Locate the cell with the specified text and output its (X, Y) center coordinate. 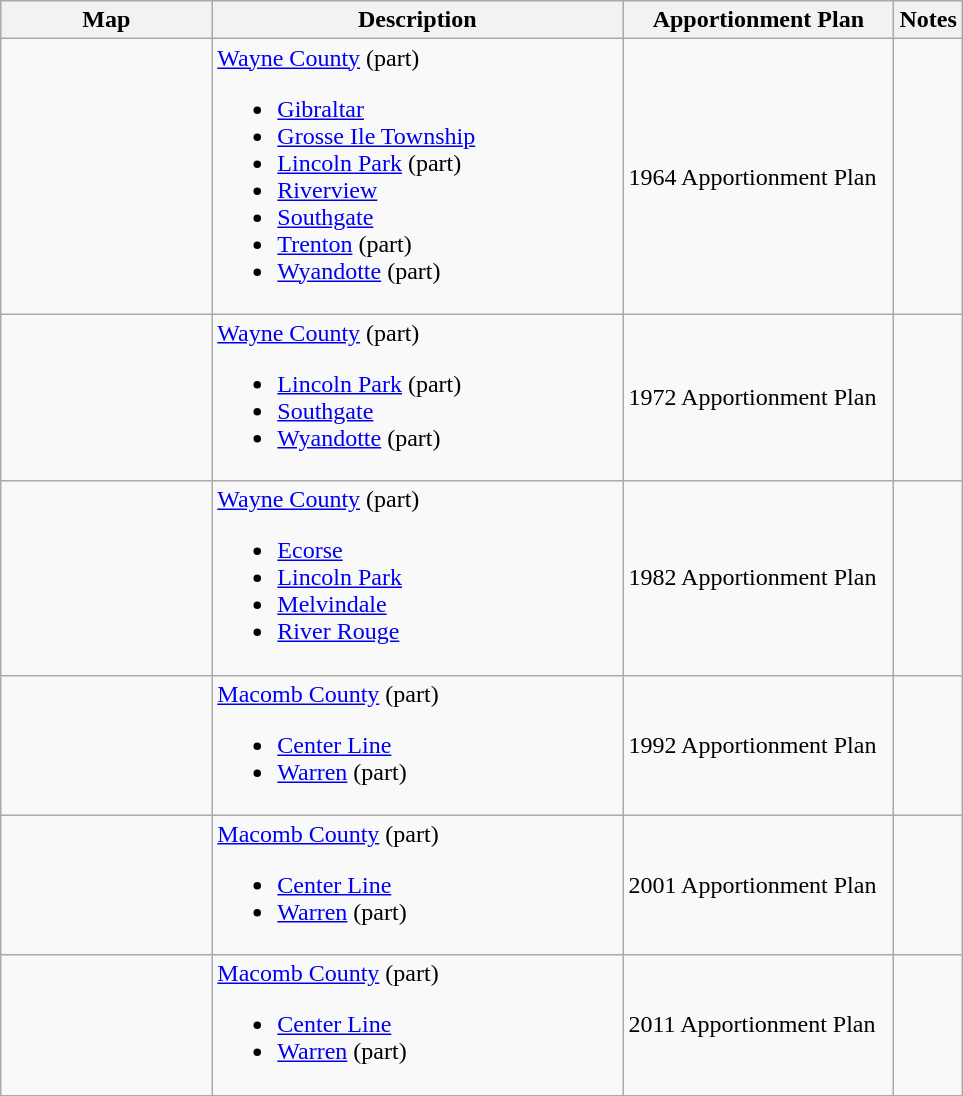
Wayne County (part)Lincoln Park (part)SouthgateWyandotte (part) (418, 398)
Map (106, 20)
Wayne County (part)EcorseLincoln ParkMelvindaleRiver Rouge (418, 578)
2011 Apportionment Plan (758, 1025)
1972 Apportionment Plan (758, 398)
Notes (928, 20)
1982 Apportionment Plan (758, 578)
1964 Apportionment Plan (758, 176)
1992 Apportionment Plan (758, 745)
Wayne County (part)GibraltarGrosse Ile TownshipLincoln Park (part)RiverviewSouthgateTrenton (part)Wyandotte (part) (418, 176)
Description (418, 20)
2001 Apportionment Plan (758, 885)
Apportionment Plan (758, 20)
